Return the [X, Y] coordinate for the center point of the cell that contains the specified text.  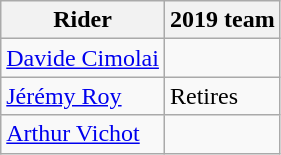
Davide Cimolai [83, 58]
Rider [83, 20]
2019 team [222, 20]
Arthur Vichot [83, 134]
Jérémy Roy [83, 96]
Retires [222, 96]
